Pinpoint the cell where the given text exists, returning its (x, y) midpoint coordinate. 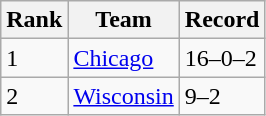
2 (34, 96)
1 (34, 58)
16–0–2 (222, 58)
Rank (34, 20)
Chicago (124, 58)
Record (222, 20)
Team (124, 20)
9–2 (222, 96)
Wisconsin (124, 96)
